Return the (X, Y) coordinate for the center point of the cell that contains the specified text.  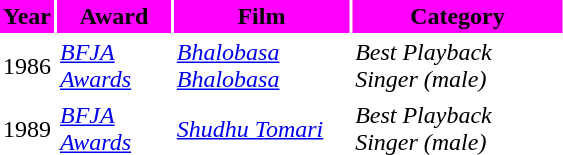
Bhalobasa Bhalobasa (262, 66)
BFJA Awards (114, 66)
Category (458, 16)
Year (27, 16)
Award (114, 16)
Film (262, 16)
1986 (27, 66)
Best Playback Singer (male) (458, 66)
